Find where the given text appears and provide that cell's center as (X, Y) coordinate. 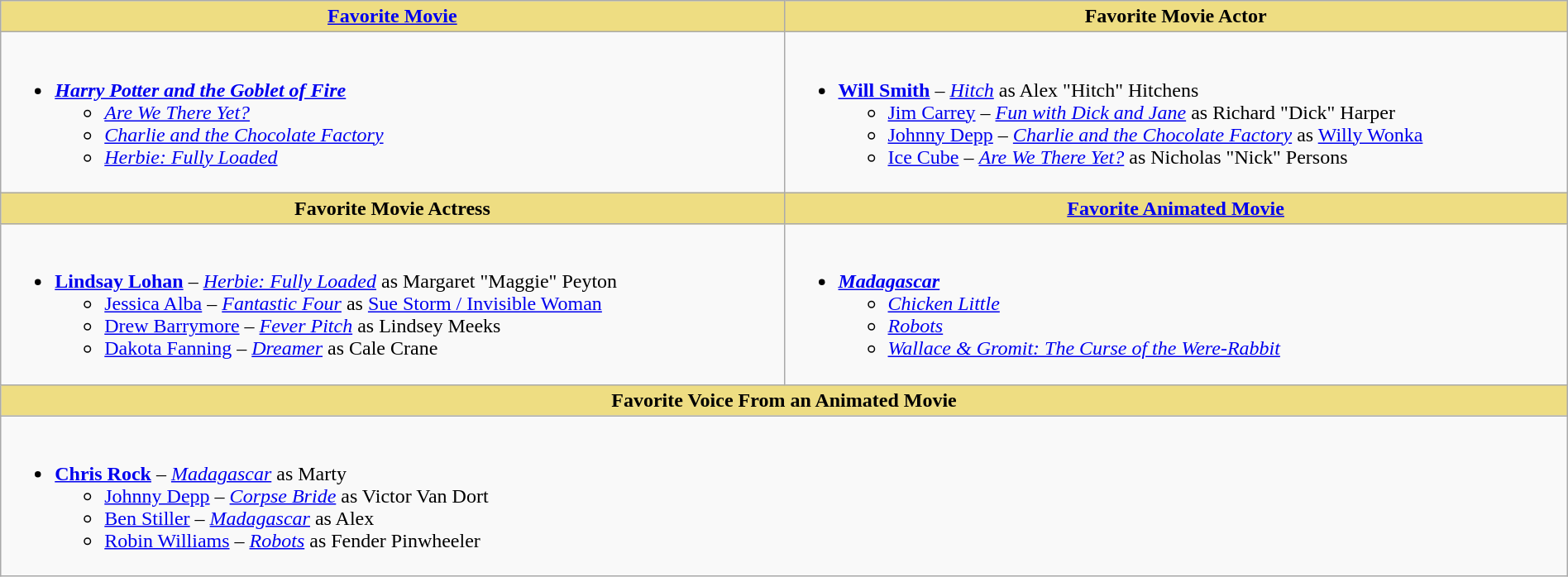
Favorite Movie Actor (1176, 17)
Favorite Voice From an Animated Movie (784, 400)
Favorite Animated Movie (1176, 208)
MadagascarChicken LittleRobotsWallace & Gromit: The Curse of the Were-Rabbit (1176, 304)
Favorite Movie (392, 17)
Harry Potter and the Goblet of FireAre We There Yet?Charlie and the Chocolate FactoryHerbie: Fully Loaded (392, 112)
Favorite Movie Actress (392, 208)
